Output the (x, y) coordinate of the center of the cell containing the given text.  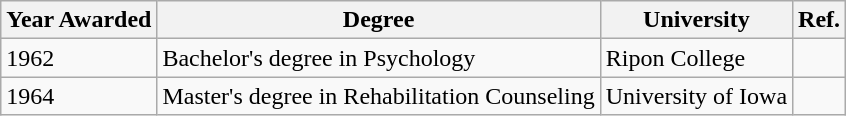
Bachelor's degree in Psychology (378, 58)
University (696, 20)
1962 (79, 58)
Ripon College (696, 58)
Degree (378, 20)
University of Iowa (696, 96)
1964 (79, 96)
Ref. (820, 20)
Master's degree in Rehabilitation Counseling (378, 96)
Year Awarded (79, 20)
